Detect which cell encompasses the target text, then output its [X, Y] center coordinate. 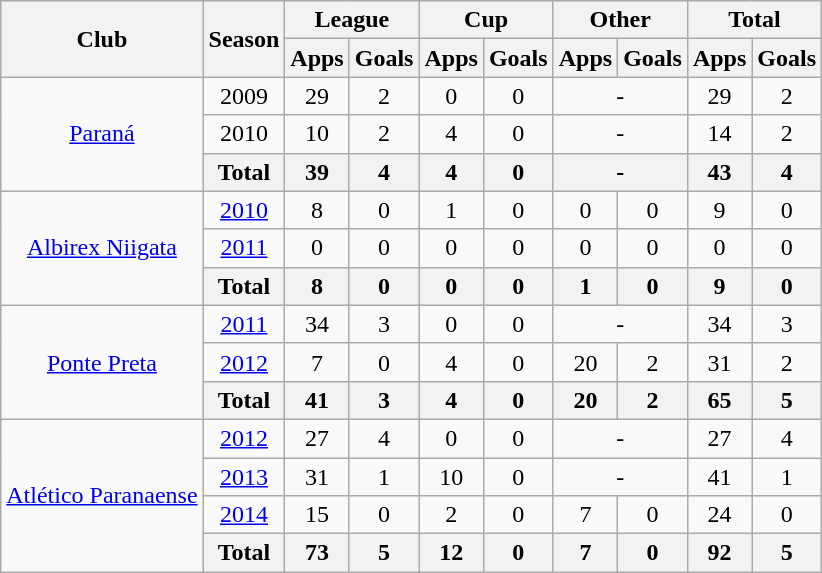
24 [719, 515]
Paraná [102, 134]
73 [317, 553]
2014 [244, 515]
Club [102, 39]
Albirex Niigata [102, 248]
2009 [244, 96]
43 [719, 172]
92 [719, 553]
15 [317, 515]
Season [244, 39]
12 [451, 553]
Atlético Paranaense [102, 495]
39 [317, 172]
League [352, 20]
65 [719, 400]
14 [719, 134]
Other [620, 20]
Ponte Preta [102, 362]
Cup [486, 20]
2013 [244, 477]
